Locate the cell with the specified text and output its (x, y) center coordinate. 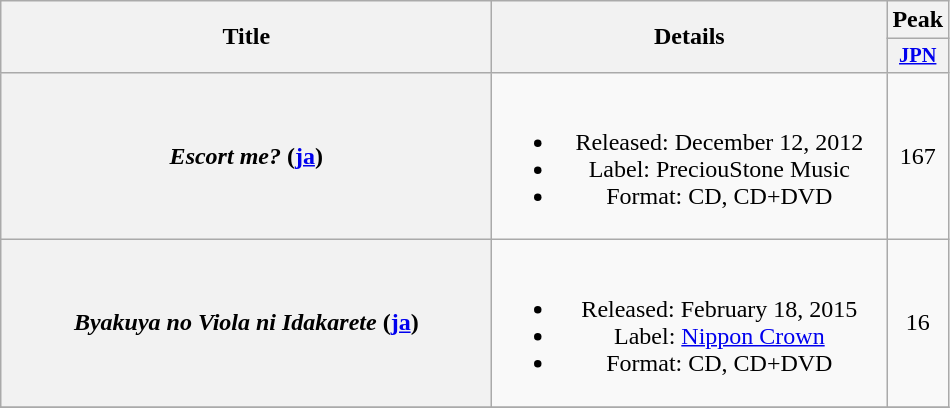
Peak (918, 20)
Byakuya no Viola ni Idakarete (ja) (246, 324)
Released: December 12, 2012Label: PreciouStone MusicFormat: CD, CD+DVD (690, 156)
Released: February 18, 2015Label: Nippon CrownFormat: CD, CD+DVD (690, 324)
Details (690, 37)
JPN (918, 56)
Title (246, 37)
Escort me? (ja) (246, 156)
167 (918, 156)
16 (918, 324)
